Provide the (X, Y) coordinate of the cell's center where the given text is located.  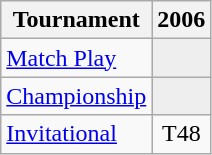
Invitational (76, 134)
2006 (182, 20)
T48 (182, 134)
Match Play (76, 58)
Tournament (76, 20)
Championship (76, 96)
